Identify which cell holds the provided text, then report its (X, Y) central coordinate. 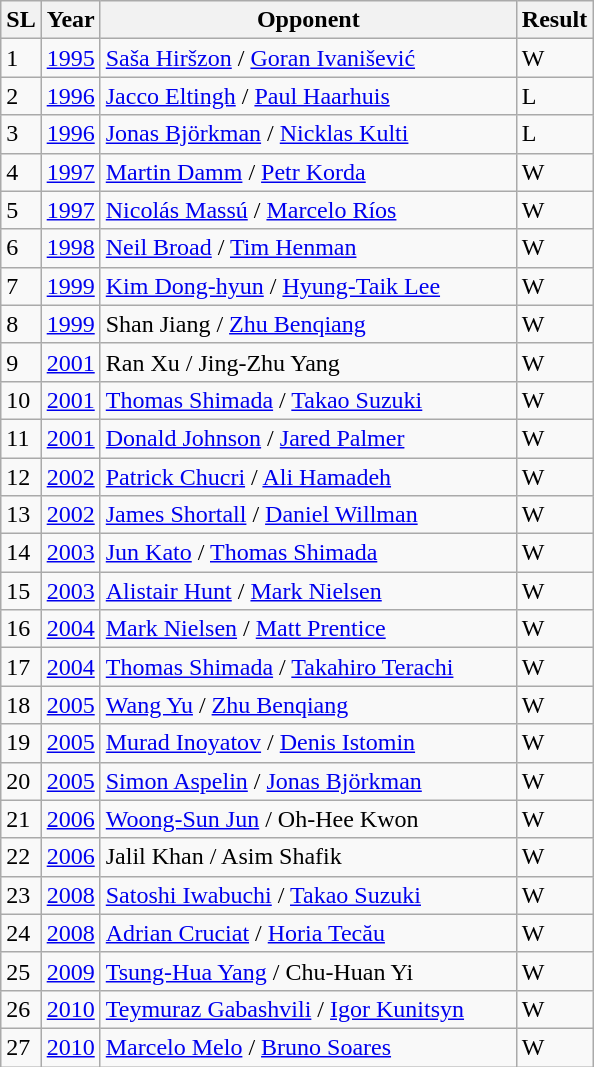
Saša Hiršzon / Goran Ivanišević (308, 58)
18 (21, 705)
Marcelo Melo / Bruno Soares (308, 1047)
Nicolás Massú / Marcelo Ríos (308, 210)
Wang Yu / Zhu Benqiang (308, 705)
12 (21, 477)
Simon Aspelin / Jonas Björkman (308, 781)
20 (21, 781)
17 (21, 667)
25 (21, 971)
Result (554, 20)
Jacco Eltingh / Paul Haarhuis (308, 96)
Neil Broad / Tim Henman (308, 248)
4 (21, 172)
Woong-Sun Jun / Oh-Hee Kwon (308, 819)
21 (21, 819)
Teymuraz Gabashvili / Igor Kunitsyn (308, 1009)
1 (21, 58)
6 (21, 248)
8 (21, 324)
Shan Jiang / Zhu Benqiang (308, 324)
Opponent (308, 20)
2009 (70, 971)
Patrick Chucri / Ali Hamadeh (308, 477)
9 (21, 362)
Satoshi Iwabuchi / Takao Suzuki (308, 895)
3 (21, 134)
1998 (70, 248)
Martin Damm / Petr Korda (308, 172)
Mark Nielsen / Matt Prentice (308, 629)
Year (70, 20)
22 (21, 857)
Ran Xu / Jing-Zhu Yang (308, 362)
Murad Inoyatov / Denis Istomin (308, 743)
5 (21, 210)
10 (21, 400)
26 (21, 1009)
11 (21, 438)
27 (21, 1047)
Kim Dong-hyun / Hyung-Taik Lee (308, 286)
15 (21, 591)
16 (21, 629)
Alistair Hunt / Mark Nielsen (308, 591)
7 (21, 286)
14 (21, 553)
James Shortall / Daniel Willman (308, 515)
23 (21, 895)
Jalil Khan / Asim Shafik (308, 857)
24 (21, 933)
SL (21, 20)
Tsung-Hua Yang / Chu-Huan Yi (308, 971)
1995 (70, 58)
Jonas Björkman / Nicklas Kulti (308, 134)
13 (21, 515)
2 (21, 96)
Thomas Shimada / Takao Suzuki (308, 400)
Adrian Cruciat / Horia Tecău (308, 933)
19 (21, 743)
Jun Kato / Thomas Shimada (308, 553)
Donald Johnson / Jared Palmer (308, 438)
Thomas Shimada / Takahiro Terachi (308, 667)
